Find where the given text appears and provide that cell's center as [X, Y] coordinate. 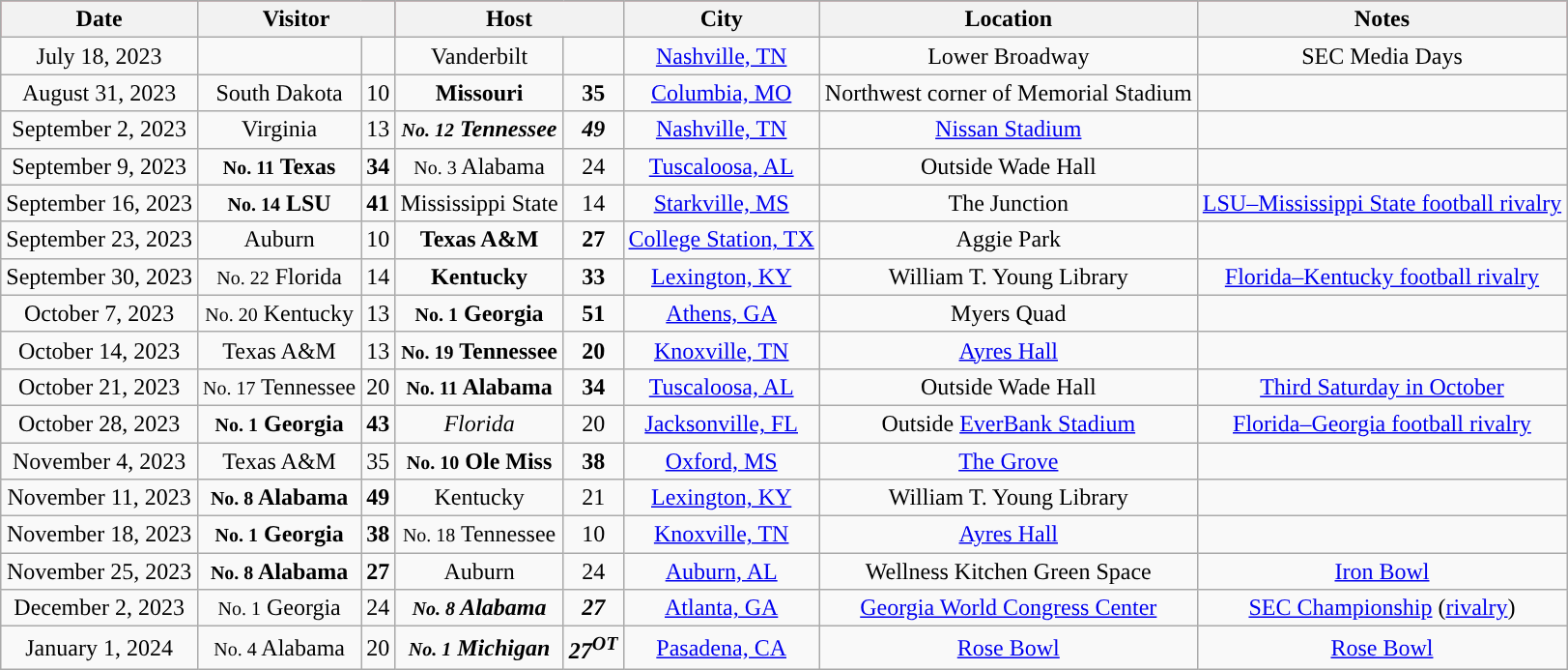
Date [100, 19]
Visitor [296, 19]
Nissan Stadium [1009, 130]
51 [593, 313]
November 25, 2023 [100, 571]
City [721, 19]
January 1, 2024 [100, 648]
43 [379, 423]
October 28, 2023 [100, 423]
Host [509, 19]
No. 10 Ole Miss [479, 461]
Florida–Kentucky football rivalry [1382, 277]
No. 3 Alabama [479, 166]
Missouri [479, 93]
November 4, 2023 [100, 461]
No. 4 Alabama [278, 648]
Virginia [278, 130]
October 14, 2023 [100, 350]
Starkville, MS [721, 203]
Columbia, MO [721, 93]
September 2, 2023 [100, 130]
No. 14 LSU [278, 203]
August 31, 2023 [100, 93]
Georgia World Congress Center [1009, 608]
Location [1009, 19]
No. 11 Alabama [479, 387]
No. 11 Texas [278, 166]
Atlanta, GA [721, 608]
The Junction [1009, 203]
The Grove [1009, 461]
Lower Broadway [1009, 56]
September 9, 2023 [100, 166]
41 [379, 203]
November 11, 2023 [100, 498]
December 2, 2023 [100, 608]
21 [593, 498]
October 21, 2023 [100, 387]
Jacksonville, FL [721, 423]
No. 19 Tennessee [479, 350]
October 7, 2023 [100, 313]
Wellness Kitchen Green Space [1009, 571]
September 30, 2023 [100, 277]
Athens, GA [721, 313]
September 23, 2023 [100, 240]
33 [593, 277]
South Dakota [278, 93]
No. 22 Florida [278, 277]
27OT [593, 648]
No. 17 Tennessee [278, 387]
Aggie Park [1009, 240]
Northwest corner of Memorial Stadium [1009, 93]
Iron Bowl [1382, 571]
No. 12 Tennessee [479, 130]
July 18, 2023 [100, 56]
Vanderbilt [479, 56]
Pasadena, CA [721, 648]
Notes [1382, 19]
November 18, 2023 [100, 535]
Third Saturday in October [1382, 387]
No. 18 Tennessee [479, 535]
Mississippi State [479, 203]
No. 20 Kentucky [278, 313]
Outside EverBank Stadium [1009, 423]
Florida–Georgia football rivalry [1382, 423]
Myers Quad [1009, 313]
LSU–Mississippi State football rivalry [1382, 203]
Florida [479, 423]
SEC Media Days [1382, 56]
September 16, 2023 [100, 203]
SEC Championship (rivalry) [1382, 608]
College Station, TX [721, 240]
Auburn, AL [721, 571]
Oxford, MS [721, 461]
No. 1 Michigan [479, 648]
